Find where the given text appears and provide that cell's center as (X, Y) coordinate. 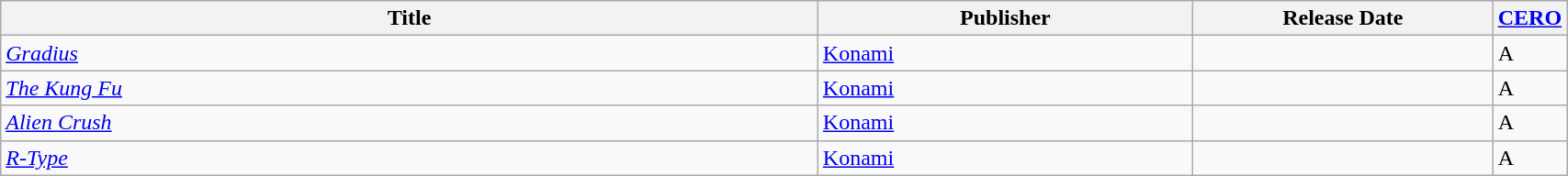
Gradius (410, 53)
Release Date (1343, 18)
The Kung Fu (410, 88)
Alien Crush (410, 123)
Title (410, 18)
Publisher (1005, 18)
CERO (1529, 18)
R-Type (410, 158)
